Output the [x, y] coordinate of the center of the cell containing the given text.  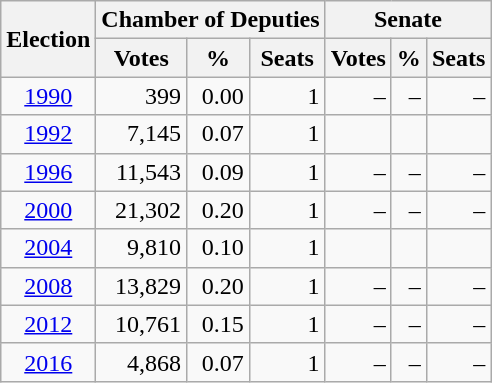
10,761 [142, 324]
4,868 [142, 362]
2012 [48, 324]
Election [48, 39]
0.10 [218, 248]
1990 [48, 96]
2016 [48, 362]
Chamber of Deputies [210, 20]
11,543 [142, 172]
9,810 [142, 248]
0.00 [218, 96]
2008 [48, 286]
0.15 [218, 324]
2000 [48, 210]
1992 [48, 134]
0.09 [218, 172]
Senate [408, 20]
21,302 [142, 210]
13,829 [142, 286]
1996 [48, 172]
2004 [48, 248]
399 [142, 96]
7,145 [142, 134]
